Provide the (X, Y) coordinate of the cell's center where the given text is located.  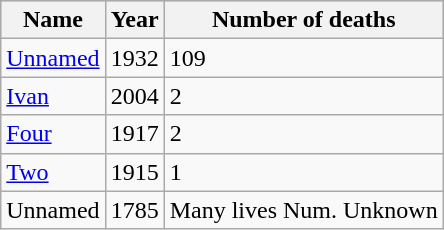
1932 (134, 58)
1785 (134, 210)
Year (134, 20)
Ivan (53, 96)
2004 (134, 96)
109 (304, 58)
Many lives Num. Unknown (304, 210)
Number of deaths (304, 20)
1915 (134, 172)
Two (53, 172)
1917 (134, 134)
1 (304, 172)
Name (53, 20)
Four (53, 134)
